Detect which cell encompasses the target text, then output its (X, Y) center coordinate. 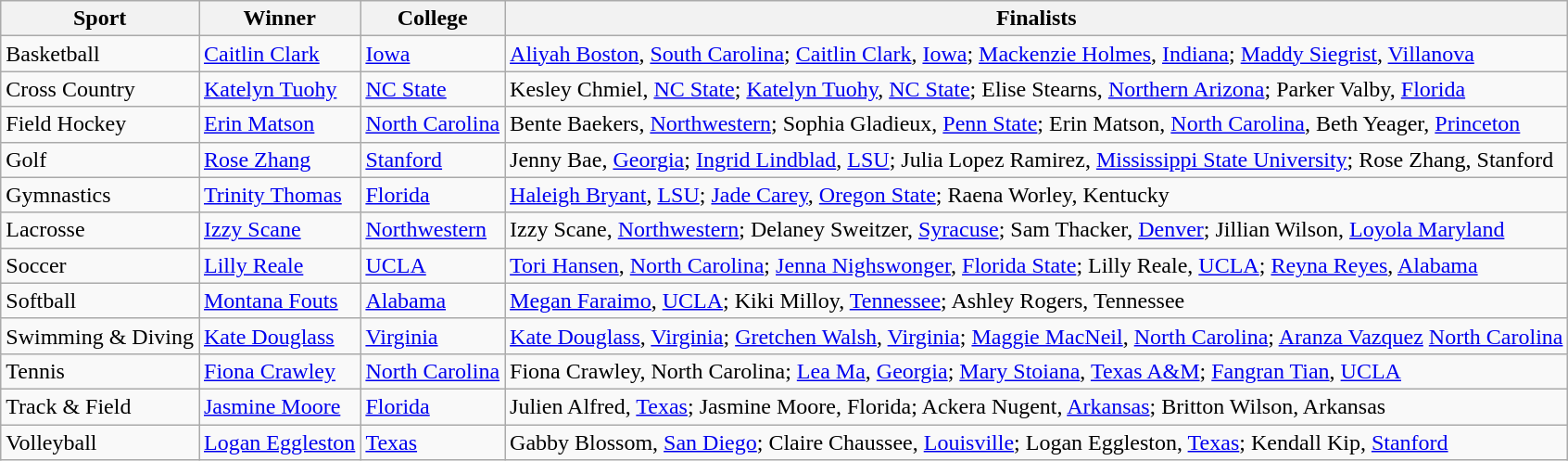
Rose Zhang (279, 160)
Izzy Scane (279, 230)
Kesley Chmiel, NC State; Katelyn Tuohy, NC State; Elise Stearns, Northern Arizona; Parker Valby, Florida (1036, 89)
Basketball (100, 54)
Jasmine Moore (279, 406)
Montana Fouts (279, 301)
Winner (279, 19)
Aliyah Boston, South Carolina; Caitlin Clark, Iowa; Mackenzie Holmes, Indiana; Maddy Siegrist, Villanova (1036, 54)
Fiona Crawley, North Carolina; Lea Ma, Georgia; Mary Stoiana, Texas A&M; Fangran Tian, UCLA (1036, 371)
Finalists (1036, 19)
Lacrosse (100, 230)
Logan Eggleston (279, 442)
Swimming & Diving (100, 336)
Fiona Crawley (279, 371)
Alabama (433, 301)
Trinity Thomas (279, 195)
Haleigh Bryant, LSU; Jade Carey, Oregon State; Raena Worley, Kentucky (1036, 195)
Gymnastics (100, 195)
Izzy Scane, Northwestern; Delaney Sweitzer, Syracuse; Sam Thacker, Denver; Jillian Wilson, Loyola Maryland (1036, 230)
College (433, 19)
Kate Douglass (279, 336)
NC State (433, 89)
Julien Alfred, Texas; Jasmine Moore, Florida; Ackera Nugent, Arkansas; Britton Wilson, Arkansas (1036, 406)
Katelyn Tuohy (279, 89)
Caitlin Clark (279, 54)
Texas (433, 442)
Tori Hansen, North Carolina; Jenna Nighswonger, Florida State; Lilly Reale, UCLA; Reyna Reyes, Alabama (1036, 265)
Volleyball (100, 442)
Erin Matson (279, 124)
Bente Baekers, Northwestern; Sophia Gladieux, Penn State; Erin Matson, North Carolina, Beth Yeager, Princeton (1036, 124)
Golf (100, 160)
Soccer (100, 265)
Gabby Blossom, San Diego; Claire Chaussee, Louisville; Logan Eggleston, Texas; Kendall Kip, Stanford (1036, 442)
Iowa (433, 54)
Northwestern (433, 230)
Kate Douglass, Virginia; Gretchen Walsh, Virginia; Maggie MacNeil, North Carolina; Aranza Vazquez North Carolina (1036, 336)
Field Hockey (100, 124)
Stanford (433, 160)
Tennis (100, 371)
Sport (100, 19)
Virginia (433, 336)
Lilly Reale (279, 265)
UCLA (433, 265)
Cross Country (100, 89)
Megan Faraimo, UCLA; Kiki Milloy, Tennessee; Ashley Rogers, Tennessee (1036, 301)
Track & Field (100, 406)
Softball (100, 301)
Jenny Bae, Georgia; Ingrid Lindblad, LSU; Julia Lopez Ramirez, Mississippi State University; Rose Zhang, Stanford (1036, 160)
